Locate the cell with the specified text and output its [X, Y] center coordinate. 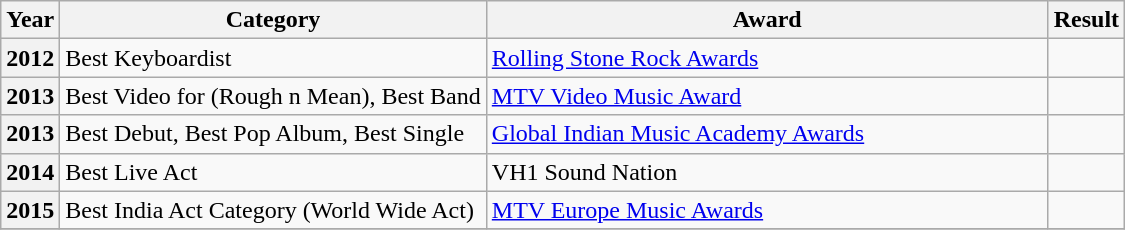
Best Keyboardist [273, 58]
Rolling Stone Rock Awards [767, 58]
Global Indian Music Academy Awards [767, 134]
Category [273, 20]
Best Live Act [273, 172]
Year [30, 20]
2012 [30, 58]
Award [767, 20]
2014 [30, 172]
Best India Act Category (World Wide Act) [273, 210]
Result [1086, 20]
MTV Video Music Award [767, 96]
Best Debut, Best Pop Album, Best Single [273, 134]
2015 [30, 210]
MTV Europe Music Awards [767, 210]
Best Video for (Rough n Mean), Best Band [273, 96]
VH1 Sound Nation [767, 172]
